Provide the [X, Y] coordinate of the cell's center where the given text is located.  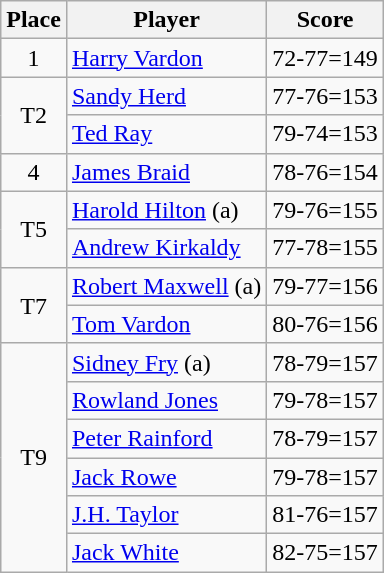
Sandy Herd [166, 96]
72-77=149 [326, 58]
James Braid [166, 172]
T2 [34, 115]
Harry Vardon [166, 58]
80-76=156 [326, 324]
T5 [34, 229]
Place [34, 20]
79-76=155 [326, 210]
4 [34, 172]
81-76=157 [326, 515]
77-78=155 [326, 248]
78-76=154 [326, 172]
J.H. Taylor [166, 515]
79-74=153 [326, 134]
Rowland Jones [166, 400]
T7 [34, 305]
Andrew Kirkaldy [166, 248]
T9 [34, 457]
Peter Rainford [166, 438]
Jack White [166, 553]
Jack Rowe [166, 477]
Player [166, 20]
Tom Vardon [166, 324]
79-77=156 [326, 286]
1 [34, 58]
Robert Maxwell (a) [166, 286]
Harold Hilton (a) [166, 210]
Score [326, 20]
82-75=157 [326, 553]
77-76=153 [326, 96]
Ted Ray [166, 134]
Sidney Fry (a) [166, 362]
